Return the [x, y] coordinate for the center point of the cell that contains the specified text.  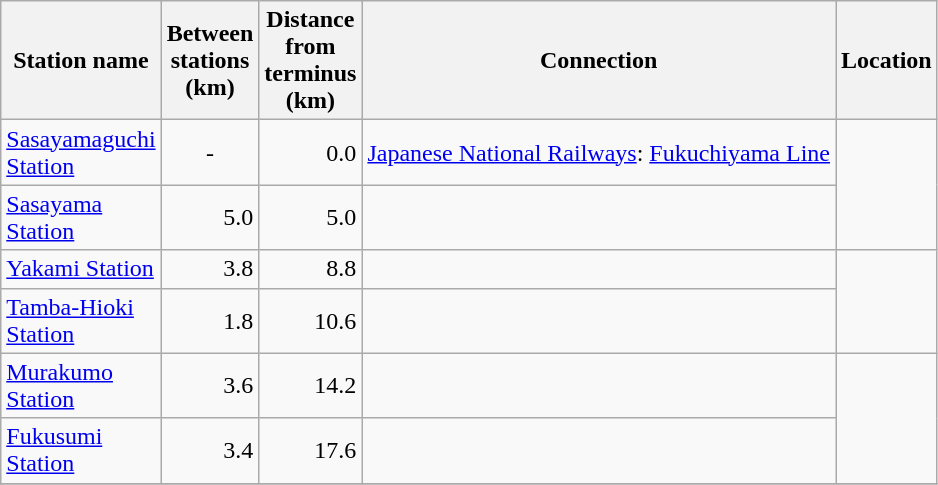
8.8 [310, 269]
Fukusumi Station [81, 450]
Yakami Station [81, 269]
3.6 [210, 386]
1.8 [210, 320]
Sasayamaguchi Station [81, 152]
3.8 [210, 269]
Between stations (km) [210, 60]
Connection [599, 60]
- [210, 152]
Tamba-Hioki Station [81, 320]
Japanese National Railways: Fukuchiyama Line [599, 152]
Station name [81, 60]
Distance from terminus (km) [310, 60]
14.2 [310, 386]
3.4 [210, 450]
Sasayama Station [81, 218]
Location [887, 60]
10.6 [310, 320]
17.6 [310, 450]
Murakumo Station [81, 386]
0.0 [310, 152]
